Pinpoint the cell where the given text exists, returning its (X, Y) midpoint coordinate. 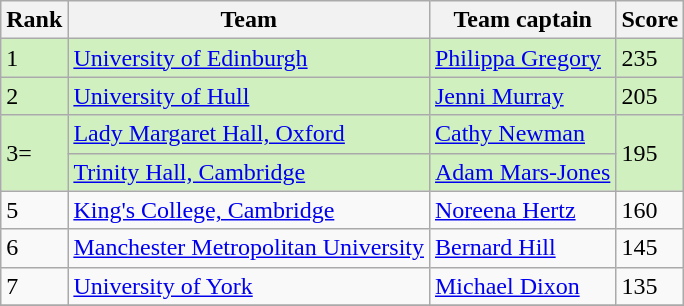
3= (34, 153)
King's College, Cambridge (249, 210)
Team captain (522, 20)
Lady Margaret Hall, Oxford (249, 134)
195 (650, 153)
205 (650, 96)
5 (34, 210)
145 (650, 248)
University of York (249, 286)
1 (34, 58)
Team (249, 20)
University of Hull (249, 96)
Score (650, 20)
Rank (34, 20)
160 (650, 210)
6 (34, 248)
University of Edinburgh (249, 58)
2 (34, 96)
Trinity Hall, Cambridge (249, 172)
Jenni Murray (522, 96)
135 (650, 286)
Manchester Metropolitan University (249, 248)
235 (650, 58)
7 (34, 286)
Philippa Gregory (522, 58)
Adam Mars-Jones (522, 172)
Michael Dixon (522, 286)
Bernard Hill (522, 248)
Cathy Newman (522, 134)
Noreena Hertz (522, 210)
